Provide the [X, Y] coordinate of the cell's center where the given text is located.  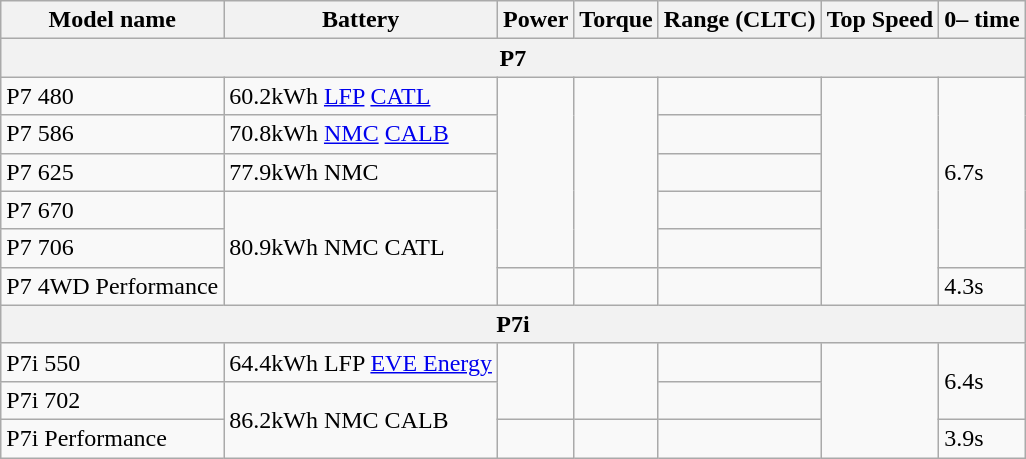
P7i Performance [112, 438]
P7 625 [112, 172]
P7 706 [112, 248]
Torque [616, 20]
Battery [361, 20]
80.9kWh NMC CATL [361, 248]
P7i [513, 324]
P7 480 [112, 96]
Model name [112, 20]
0–⁠ time [982, 20]
P7 [513, 58]
Range (CLTC) [740, 20]
4.3s [982, 286]
3.9s [982, 438]
P7i 550 [112, 362]
6.4s [982, 381]
P7 4WD Performance [112, 286]
P7 586 [112, 134]
86.2kWh NMC CALB [361, 419]
P7 670 [112, 210]
64.4kWh LFP EVE Energy [361, 362]
Top Speed [880, 20]
Power [535, 20]
6.7s [982, 172]
70.8kWh NMC CALB [361, 134]
P7i 702 [112, 400]
77.9kWh NMC [361, 172]
60.2kWh LFP CATL [361, 96]
